Provide the (x, y) coordinate of the cell's center where the given text is located.  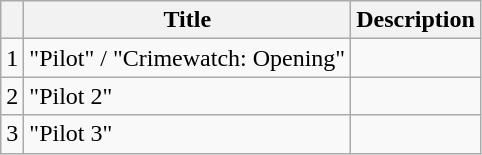
Description (416, 20)
"Pilot 2" (188, 96)
2 (12, 96)
"Pilot" / "Crimewatch: Opening" (188, 58)
1 (12, 58)
Title (188, 20)
3 (12, 134)
"Pilot 3" (188, 134)
